Identify which cell holds the provided text, then report its (X, Y) central coordinate. 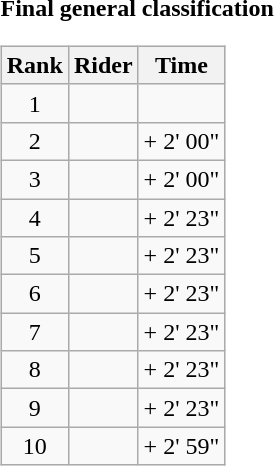
8 (34, 370)
9 (34, 408)
4 (34, 217)
Rank (34, 65)
2 (34, 141)
3 (34, 179)
1 (34, 103)
Time (182, 65)
5 (34, 256)
+ 2' 59" (182, 446)
Rider (103, 65)
7 (34, 332)
10 (34, 446)
6 (34, 294)
